Determine the (x, y) coordinate at the center of the cell enclosing the given text.  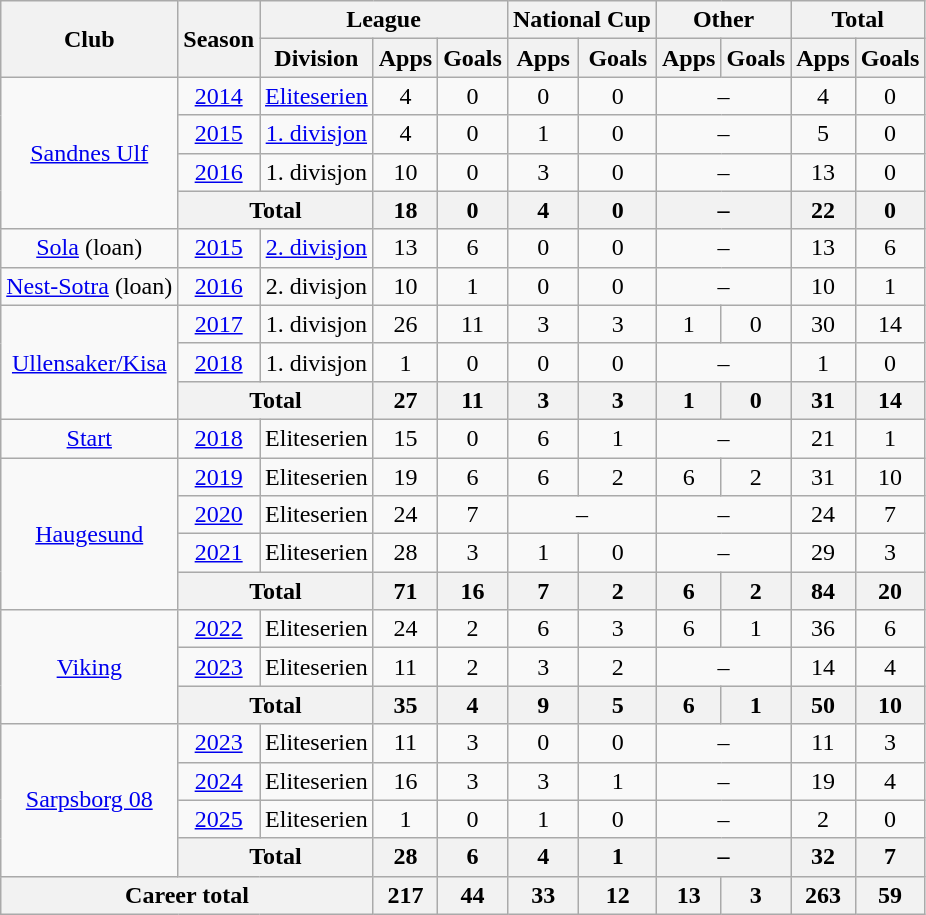
217 (405, 895)
50 (823, 705)
9 (543, 705)
League (384, 20)
29 (823, 553)
2020 (219, 515)
National Cup (582, 20)
2019 (219, 477)
12 (618, 895)
Sarpsborg 08 (90, 800)
Start (90, 438)
Season (219, 39)
32 (823, 857)
Division (317, 58)
Sola (loan) (90, 248)
35 (405, 705)
2017 (219, 324)
59 (890, 895)
Viking (90, 667)
36 (823, 629)
Haugesund (90, 534)
Club (90, 39)
2021 (219, 553)
30 (823, 324)
18 (405, 210)
22 (823, 210)
20 (890, 591)
Nest-Sotra (loan) (90, 286)
33 (543, 895)
2022 (219, 629)
Career total (187, 895)
2024 (219, 781)
26 (405, 324)
Sandnes Ulf (90, 153)
44 (473, 895)
263 (823, 895)
Ullensaker/Kisa (90, 362)
2014 (219, 96)
21 (823, 438)
71 (405, 591)
15 (405, 438)
Other (724, 20)
84 (823, 591)
2025 (219, 819)
27 (405, 400)
